Return the [X, Y] coordinate for the center point of the cell that contains the specified text.  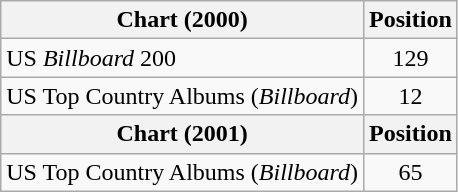
129 [411, 58]
Chart (2000) [182, 20]
65 [411, 172]
12 [411, 96]
US Billboard 200 [182, 58]
Chart (2001) [182, 134]
